Capture the cell that displays the provided text and extract its (X, Y) central coordinate. 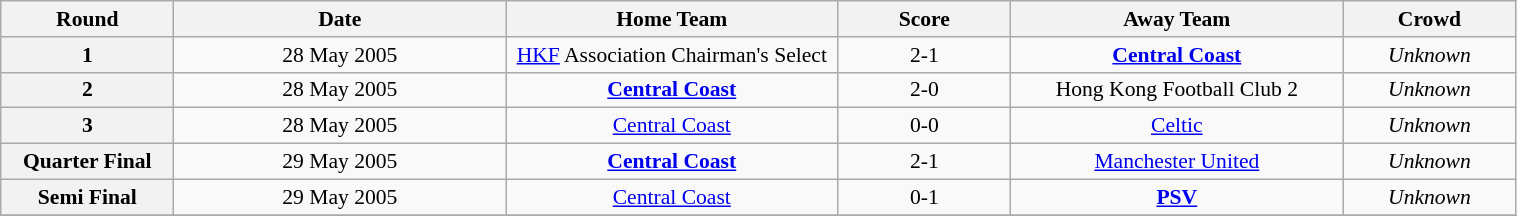
PSV (1177, 197)
Score (924, 19)
Hong Kong Football Club 2 (1177, 90)
1 (88, 55)
0-1 (924, 197)
3 (88, 126)
Quarter Final (88, 162)
Crowd (1430, 19)
2 (88, 90)
Celtic (1177, 126)
Round (88, 19)
HKF Association Chairman's Select (672, 55)
Manchester United (1177, 162)
Semi Final (88, 197)
2-0 (924, 90)
Home Team (672, 19)
Away Team (1177, 19)
Date (340, 19)
0-0 (924, 126)
